From the cell containing the given text, extract its center point as (X, Y) coordinate. 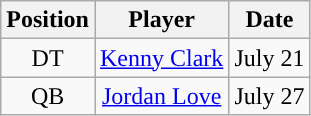
July 27 (270, 96)
DT (48, 58)
QB (48, 96)
July 21 (270, 58)
Position (48, 20)
Jordan Love (161, 96)
Date (270, 20)
Kenny Clark (161, 58)
Player (161, 20)
